Search for the cell housing the specified text and yield its [x, y] center coordinate. 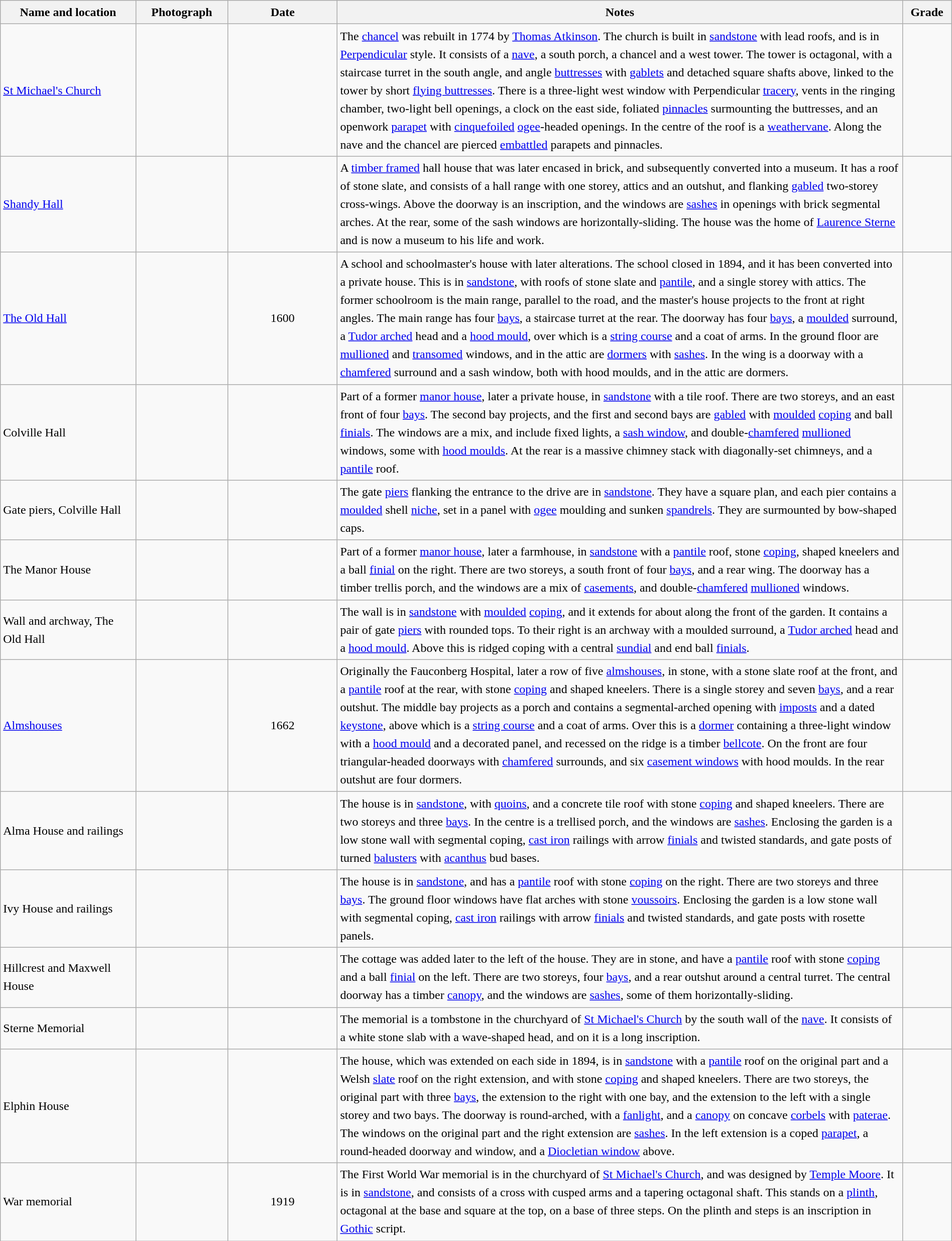
Wall and archway, The Old Hall [68, 630]
Sterne Memorial [68, 1029]
1662 [283, 725]
1600 [283, 318]
The Manor House [68, 570]
Elphin House [68, 1106]
Gate piers, Colville Hall [68, 510]
Name and location [68, 12]
Grade [927, 12]
Alma House and railings [68, 831]
Ivy House and railings [68, 908]
Hillcrest and Maxwell House [68, 977]
St Michael's Church [68, 90]
War memorial [68, 1202]
Shandy Hall [68, 204]
Colville Hall [68, 432]
Almshouses [68, 725]
Date [283, 12]
1919 [283, 1202]
Photograph [182, 12]
The Old Hall [68, 318]
Notes [620, 12]
